Identify which cell holds the provided text, then report its (x, y) central coordinate. 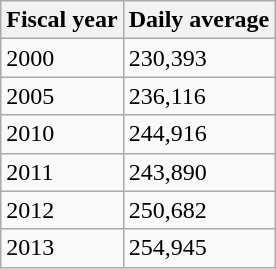
2011 (62, 172)
2012 (62, 210)
Daily average (199, 20)
236,116 (199, 96)
244,916 (199, 134)
2005 (62, 96)
2000 (62, 58)
243,890 (199, 172)
250,682 (199, 210)
254,945 (199, 248)
Fiscal year (62, 20)
230,393 (199, 58)
2010 (62, 134)
2013 (62, 248)
